Extract the [X, Y] coordinate from the center of the cell holding the provided text.  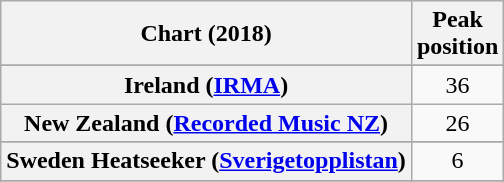
Ireland (IRMA) [206, 85]
26 [457, 123]
Chart (2018) [206, 34]
6 [457, 161]
New Zealand (Recorded Music NZ) [206, 123]
Sweden Heatseeker (Sverigetopplistan) [206, 161]
Peakposition [457, 34]
36 [457, 85]
